For the text-containing cell, return its midpoint in [x, y] coordinate format. 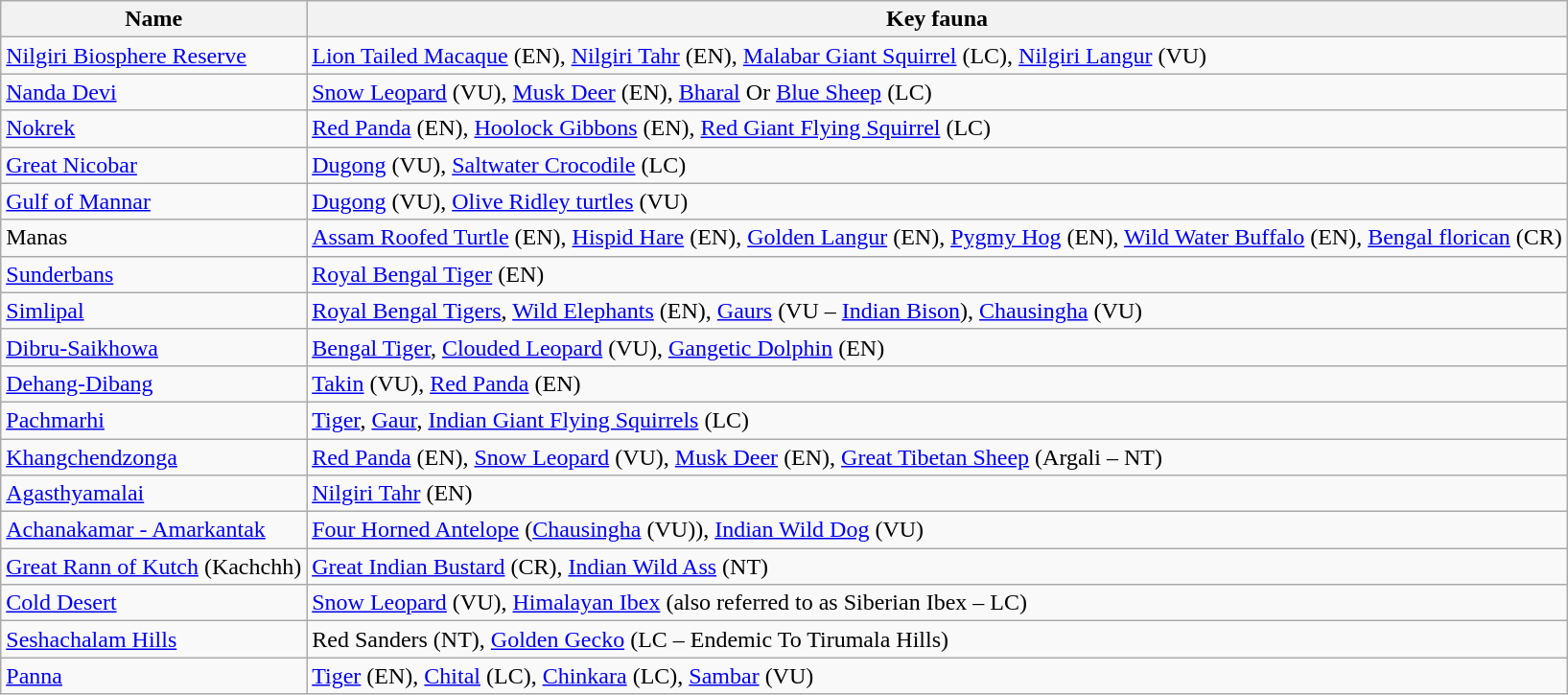
Gulf of Mannar [153, 201]
Khangchendzonga [153, 457]
Snow Leopard (VU), Musk Deer (EN), Bharal Or Blue Sheep (LC) [938, 92]
Dugong (VU), Olive Ridley turtles (VU) [938, 201]
Key fauna [938, 19]
Seshachalam Hills [153, 639]
Agasthyamalai [153, 494]
Great Rann of Kutch (Kachchh) [153, 567]
Assam Roofed Turtle (EN), Hispid Hare (EN), Golden Langur (EN), Pygmy Hog (EN), Wild Water Buffalo (EN), Bengal florican (CR) [938, 238]
Takin (VU), Red Panda (EN) [938, 383]
Dugong (VU), Saltwater Crocodile (LC) [938, 165]
Nokrek [153, 128]
Dehang-Dibang [153, 383]
Great Indian Bustard (CR), Indian Wild Ass (NT) [938, 567]
Nilgiri Biosphere Reserve [153, 56]
Bengal Tiger, Clouded Leopard (VU), Gangetic Dolphin (EN) [938, 347]
Cold Desert [153, 603]
Red Panda (EN), Hoolock Gibbons (EN), Red Giant Flying Squirrel (LC) [938, 128]
Name [153, 19]
Red Sanders (NT), Golden Gecko (LC – Endemic To Tirumala Hills) [938, 639]
Red Panda (EN), Snow Leopard (VU), Musk Deer (EN), Great Tibetan Sheep (Argali – NT) [938, 457]
Pachmarhi [153, 420]
Tiger, Gaur, Indian Giant Flying Squirrels (LC) [938, 420]
Snow Leopard (VU), Himalayan Ibex (also referred to as Siberian Ibex – LC) [938, 603]
Simlipal [153, 311]
Four Horned Antelope (Chausingha (VU)), Indian Wild Dog (VU) [938, 530]
Lion Tailed Macaque (EN), Nilgiri Tahr (EN), Malabar Giant Squirrel (LC), Nilgiri Langur (VU) [938, 56]
Manas [153, 238]
Royal Bengal Tigers, Wild Elephants (EN), Gaurs (VU – Indian Bison), Chausingha (VU) [938, 311]
Dibru-Saikhowa [153, 347]
Panna [153, 676]
Nanda Devi [153, 92]
Tiger (EN), Chital (LC), Chinkara (LC), Sambar (VU) [938, 676]
Achanakamar - Amarkantak [153, 530]
Royal Bengal Tiger (EN) [938, 274]
Sunderbans [153, 274]
Nilgiri Tahr (EN) [938, 494]
Great Nicobar [153, 165]
